Identify which cell holds the provided text, then report its (x, y) central coordinate. 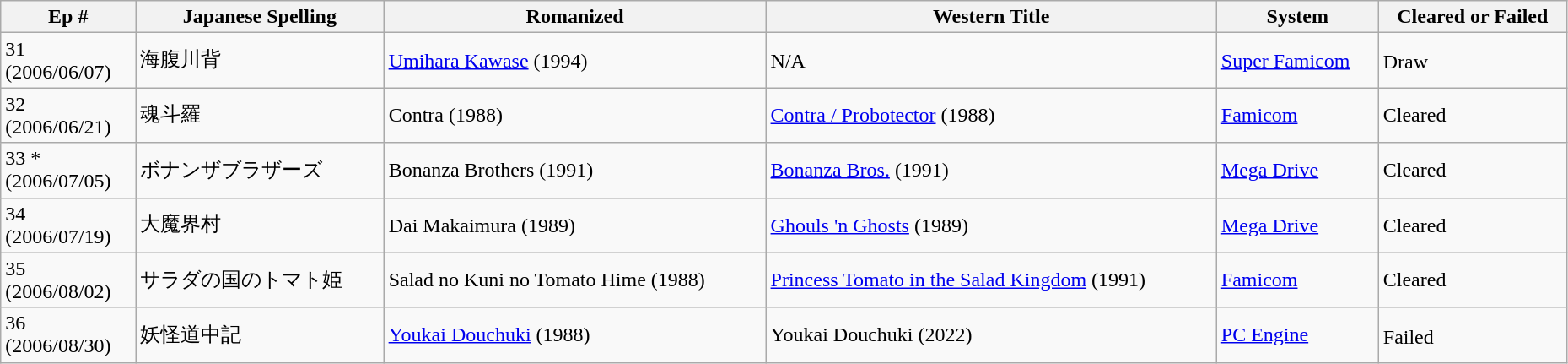
Ghouls 'n Ghosts (1989) (991, 225)
33 *(2006/07/05) (68, 171)
32(2006/06/21) (68, 115)
PC Engine (1297, 334)
Salad no Kuni no Tomato Hime (1988) (575, 280)
Failed (1473, 334)
妖怪道中記 (260, 334)
Western Title (991, 17)
Japanese Spelling (260, 17)
31(2006/06/07) (68, 61)
Princess Tomato in the Salad Kingdom (1991) (991, 280)
ボナンザブラザーズ (260, 171)
Umihara Kawase (1994) (575, 61)
36(2006/08/30) (68, 334)
Draw (1473, 61)
Cleared or Failed (1473, 17)
Bonanza Bros. (1991) (991, 171)
魂斗羅 (260, 115)
Dai Makaimura (1989) (575, 225)
35(2006/08/02) (68, 280)
Contra (1988) (575, 115)
34(2006/07/19) (68, 225)
大魔界村 (260, 225)
Romanized (575, 17)
Ep # (68, 17)
サラダの国のトマト姫 (260, 280)
N/A (991, 61)
Super Famicom (1297, 61)
Contra / Probotector (1988) (991, 115)
System (1297, 17)
Bonanza Brothers (1991) (575, 171)
Youkai Douchuki (1988) (575, 334)
Youkai Douchuki (2022) (991, 334)
海腹川背 (260, 61)
